Capture the cell that displays the provided text and extract its (X, Y) central coordinate. 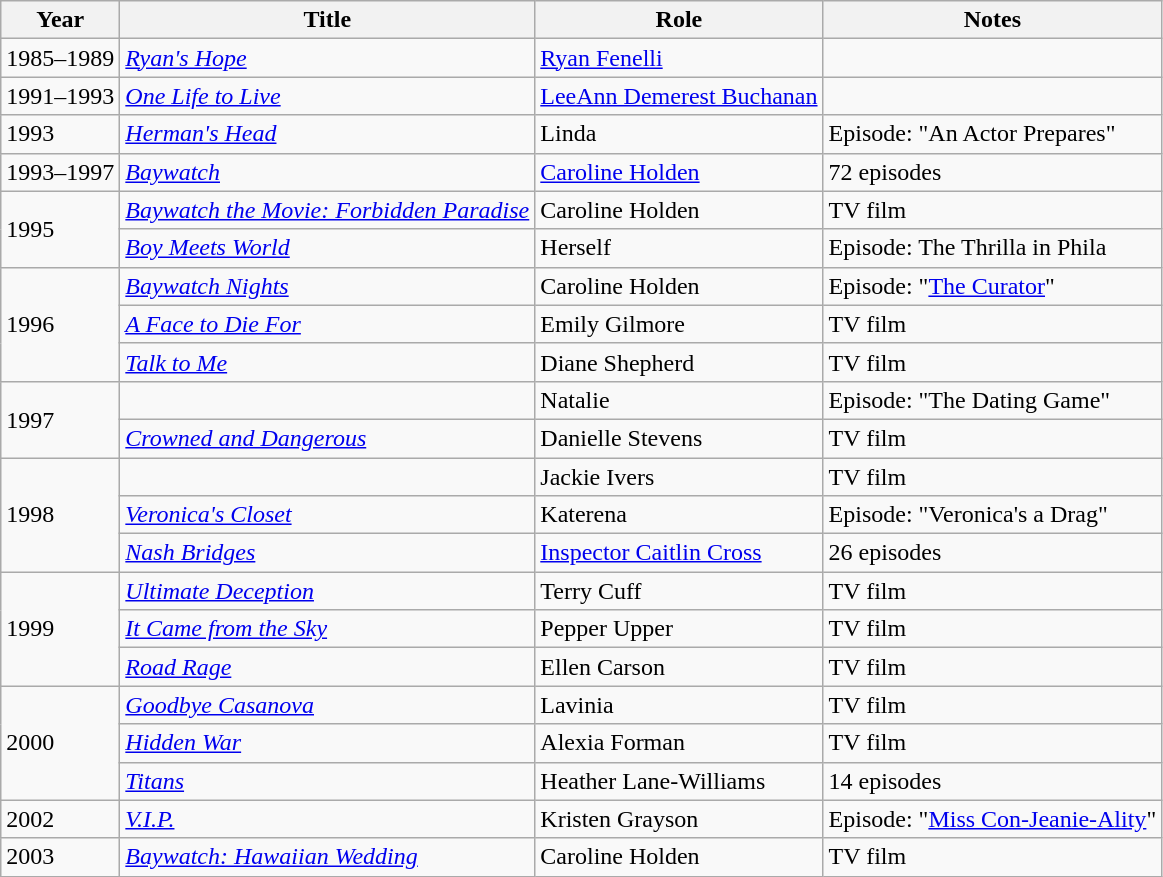
Baywatch Nights (328, 286)
Titans (328, 781)
V.I.P. (328, 819)
1999 (60, 629)
1991–1993 (60, 96)
72 episodes (992, 172)
Title (328, 20)
Terry Cuff (679, 591)
Year (60, 20)
Episode: "The Dating Game" (992, 400)
Ryan's Hope (328, 58)
Baywatch the Movie: Forbidden Paradise (328, 210)
LeeAnn Demerest Buchanan (679, 96)
Danielle Stevens (679, 438)
Crowned and Dangerous (328, 438)
Herman's Head (328, 134)
Nash Bridges (328, 553)
A Face to Die For (328, 324)
Ellen Carson (679, 667)
1996 (60, 324)
Herself (679, 248)
One Life to Live (328, 96)
Linda (679, 134)
Episode: The Thrilla in Phila (992, 248)
26 episodes (992, 553)
Kristen Grayson (679, 819)
Lavinia (679, 705)
Inspector Caitlin Cross (679, 553)
Baywatch (328, 172)
Road Rage (328, 667)
2002 (60, 819)
Episode: "An Actor Prepares" (992, 134)
Role (679, 20)
Pepper Upper (679, 629)
Episode: "Miss Con-Jeanie-Ality" (992, 819)
1997 (60, 419)
Episode: "The Curator" (992, 286)
1993–1997 (60, 172)
Hidden War (328, 743)
Goodbye Casanova (328, 705)
Episode: "Veronica's a Drag" (992, 515)
Ultimate Deception (328, 591)
1985–1989 (60, 58)
Emily Gilmore (679, 324)
Baywatch: Hawaiian Wedding (328, 857)
2003 (60, 857)
14 episodes (992, 781)
Diane Shepherd (679, 362)
Ryan Fenelli (679, 58)
1993 (60, 134)
Talk to Me (328, 362)
It Came from the Sky (328, 629)
Natalie (679, 400)
Veronica's Closet (328, 515)
Katerena (679, 515)
Heather Lane-Williams (679, 781)
1995 (60, 229)
2000 (60, 743)
Alexia Forman (679, 743)
Notes (992, 20)
1998 (60, 515)
Jackie Ivers (679, 477)
Boy Meets World (328, 248)
